Provide the (x, y) coordinate of the cell's center where the given text is located.  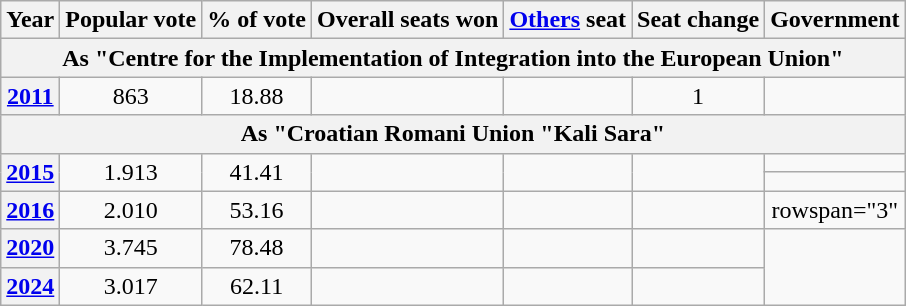
As "Croatian Romani Union "Kali Sara" (453, 134)
18.88 (257, 96)
Popular vote (131, 20)
2024 (30, 286)
rowspan="3" (835, 210)
2020 (30, 248)
Overall seats won (407, 20)
2016 (30, 210)
As "Centre for the Implementation of Integration into the European Union" (453, 58)
Seat change (698, 20)
3.745 (131, 248)
2011 (30, 96)
62.11 (257, 286)
2.010 (131, 210)
78.48 (257, 248)
1.913 (131, 172)
2015 (30, 172)
863 (131, 96)
53.16 (257, 210)
41.41 (257, 172)
Year (30, 20)
3.017 (131, 286)
Others seat (568, 20)
Government (835, 20)
% of vote (257, 20)
1 (698, 96)
